Pinpoint the cell where the given text exists, returning its [X, Y] midpoint coordinate. 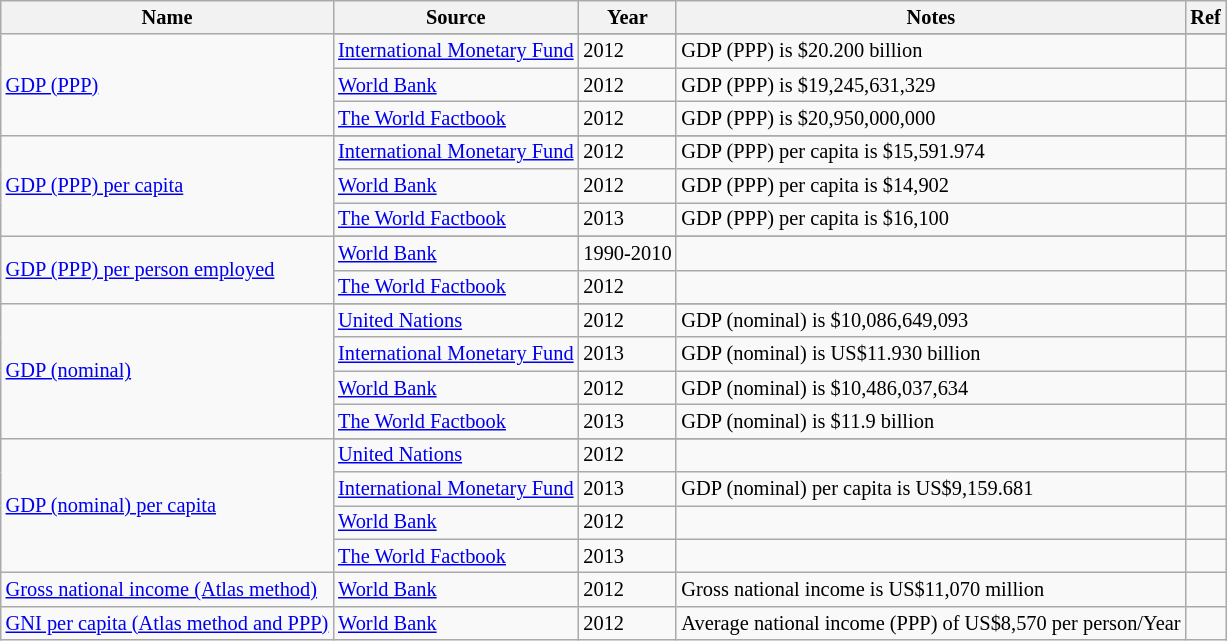
Average national income (PPP) of US$8,570 per person/Year [930, 623]
GDP (PPP) per person employed [167, 270]
GDP (PPP) per capita [167, 186]
GDP (nominal) [167, 370]
1990-2010 [627, 253]
GDP (nominal) is US$11.930 billion [930, 354]
GDP (PPP) is $20,950,000,000 [930, 118]
GDP (PPP) per capita is $16,100 [930, 219]
Source [456, 17]
Gross national income is US$11,070 million [930, 589]
GDP (PPP) per capita is $15,591.974 [930, 152]
GDP (nominal) is $10,486,037,634 [930, 388]
GDP (nominal) is $11.9 billion [930, 421]
GDP (PPP) is $19,245,631,329 [930, 85]
GDP (PPP) per capita is $14,902 [930, 186]
Name [167, 17]
GDP (nominal) per capita [167, 506]
Year [627, 17]
Notes [930, 17]
Gross national income (Atlas method) [167, 589]
Ref [1205, 17]
GDP (PPP) [167, 84]
GDP (nominal) is $10,086,649,093 [930, 320]
GDP (PPP) is $20.200 billion [930, 51]
GNI per capita (Atlas method and PPP) [167, 623]
GDP (nominal) per capita is US$9,159.681 [930, 489]
